Extract the (X, Y) coordinate from the center of the cell holding the provided text.  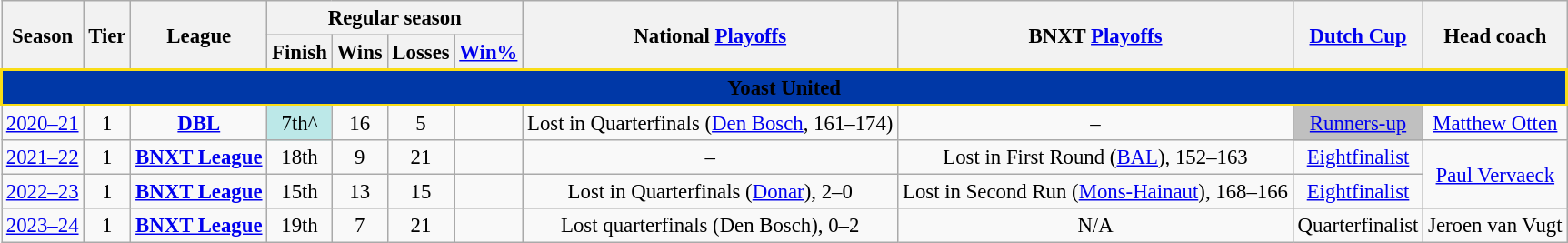
21 (421, 157)
Regular season (394, 18)
2020–21 (43, 123)
Lost in Second Run (Mons-Hainaut), 168–166 (1096, 192)
2022–23 (43, 192)
Lost in Quarterfinals (Den Bosch, 161–174) (711, 123)
Runners-up (1358, 123)
Finish (300, 53)
Tier (107, 35)
7th^ (300, 123)
Lost in First Round (BAL), 152–163 (1096, 157)
DBL (199, 123)
BNXT Playoffs (1096, 35)
18th (300, 157)
Paul Vervaeck (1495, 175)
National Playoffs (711, 35)
Season (43, 35)
Dutch Cup (1358, 35)
13 (360, 192)
Wins (360, 53)
15th (300, 192)
2021–22 (43, 157)
Lost in Quarterfinals (Donar), 2–0 (711, 192)
Yoast United (784, 87)
League (199, 35)
Head coach (1495, 35)
16 (360, 123)
Losses (421, 53)
9 (360, 157)
5 (421, 123)
Win% (489, 53)
15 (421, 192)
Matthew Otten (1495, 123)
